Identify which cell holds the provided text, then report its [X, Y] central coordinate. 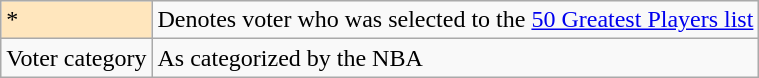
Voter category [76, 58]
Denotes voter who was selected to the 50 Greatest Players list [456, 20]
* [76, 20]
As categorized by the NBA [456, 58]
